For the text-containing cell, return its midpoint in [X, Y] coordinate format. 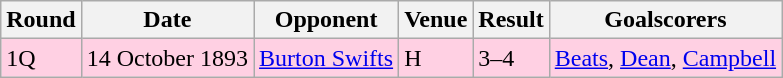
Opponent [326, 20]
Beats, Dean, Campbell [665, 58]
14 October 1893 [167, 58]
3–4 [511, 58]
Venue [436, 20]
1Q [41, 58]
Date [167, 20]
Goalscorers [665, 20]
Burton Swifts [326, 58]
H [436, 58]
Result [511, 20]
Round [41, 20]
